Output the [X, Y] coordinate of the center of the cell containing the given text.  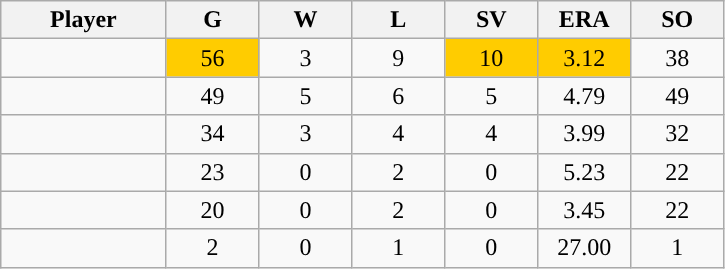
34 [212, 134]
L [398, 20]
3.45 [584, 210]
23 [212, 172]
Player [84, 20]
27.00 [584, 248]
SO [678, 20]
3.99 [584, 134]
38 [678, 58]
4.79 [584, 96]
SV [492, 20]
10 [492, 58]
6 [398, 96]
9 [398, 58]
32 [678, 134]
5.23 [584, 172]
20 [212, 210]
ERA [584, 20]
3.12 [584, 58]
56 [212, 58]
G [212, 20]
W [306, 20]
